Extract the [x, y] coordinate from the center of the cell holding the provided text.  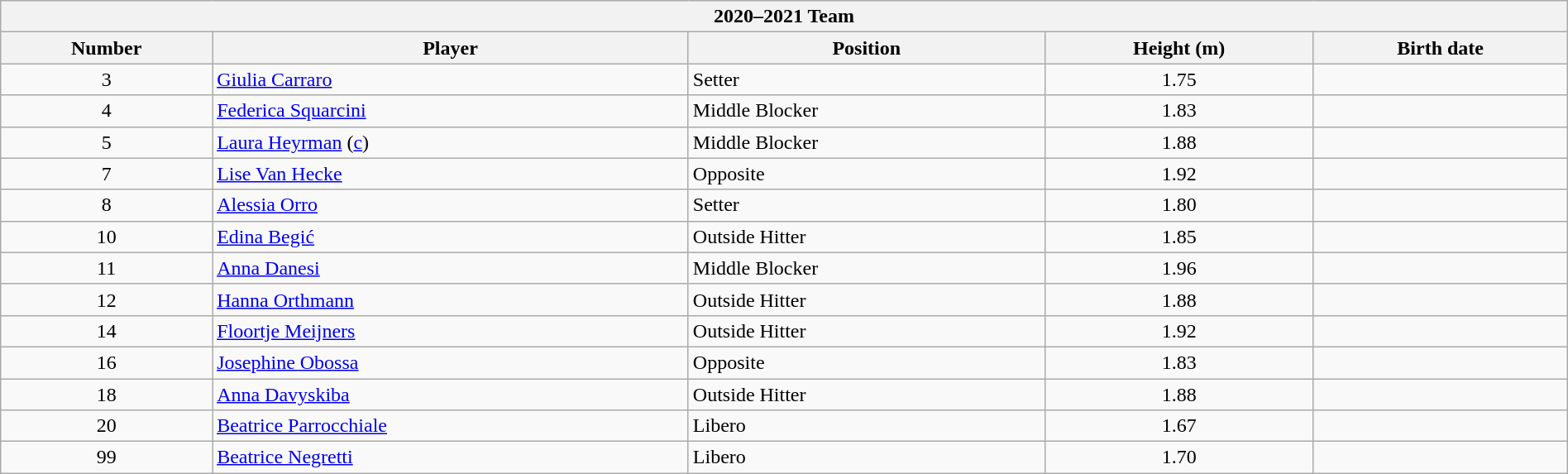
Anna Davyskiba [451, 395]
1.85 [1179, 237]
Beatrice Parrocchiale [451, 426]
1.75 [1179, 79]
20 [107, 426]
Edina Begić [451, 237]
Josephine Obossa [451, 362]
Laura Heyrman (c) [451, 142]
Alessia Orro [451, 205]
Federica Squarcini [451, 111]
Height (m) [1179, 48]
5 [107, 142]
14 [107, 331]
Giulia Carraro [451, 79]
Floortje Meijners [451, 331]
1.80 [1179, 205]
Anna Danesi [451, 268]
7 [107, 174]
Position [867, 48]
Hanna Orthmann [451, 299]
1.96 [1179, 268]
12 [107, 299]
Player [451, 48]
3 [107, 79]
18 [107, 395]
10 [107, 237]
Lise Van Hecke [451, 174]
99 [107, 457]
Birth date [1441, 48]
Beatrice Negretti [451, 457]
8 [107, 205]
2020–2021 Team [784, 17]
16 [107, 362]
Number [107, 48]
1.70 [1179, 457]
11 [107, 268]
4 [107, 111]
1.67 [1179, 426]
